Pinpoint the cell where the given text exists, returning its [x, y] midpoint coordinate. 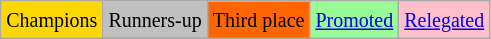
Relegated [444, 20]
Promoted [354, 20]
Third place [258, 20]
Champions [52, 20]
Runners-up [155, 20]
